Scan for the cell matching the given text and deliver its (x, y) coordinate at center. 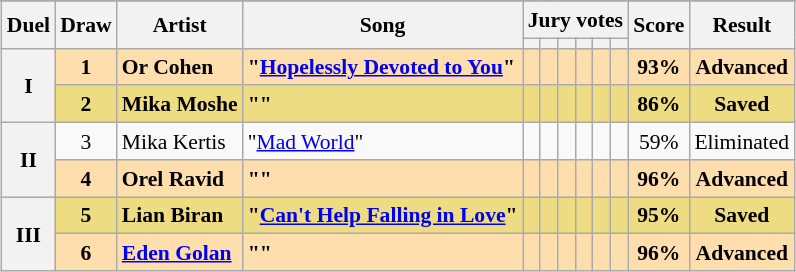
Orel Ravid (180, 178)
93% (658, 66)
Duel (28, 24)
Mika Kertis (180, 142)
II (28, 160)
4 (86, 178)
"Can't Help Falling in Love" (383, 216)
59% (658, 142)
Lian Biran (180, 216)
86% (658, 104)
6 (86, 252)
2 (86, 104)
Song (383, 24)
1 (86, 66)
"Hopelessly Devoted to You" (383, 66)
Artist (180, 24)
Mika Moshe (180, 104)
5 (86, 216)
III (28, 234)
Eden Golan (180, 252)
Eliminated (742, 142)
"Mad World" (383, 142)
Or Cohen (180, 66)
Draw (86, 24)
Result (742, 24)
Jury votes (576, 20)
95% (658, 216)
3 (86, 142)
I (28, 85)
Score (658, 24)
